Scan for the cell matching the given text and deliver its [x, y] coordinate at center. 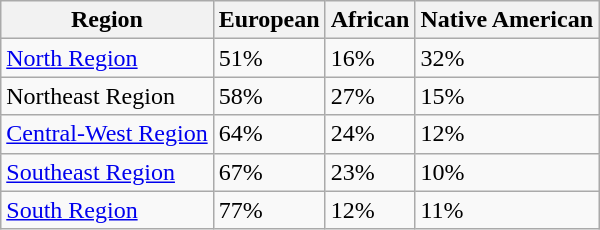
European [269, 20]
64% [269, 134]
51% [269, 58]
27% [370, 96]
10% [507, 172]
11% [507, 210]
58% [269, 96]
77% [269, 210]
South Region [107, 210]
15% [507, 96]
32% [507, 58]
23% [370, 172]
24% [370, 134]
Northeast Region [107, 96]
African [370, 20]
Central-West Region [107, 134]
67% [269, 172]
16% [370, 58]
North Region [107, 58]
Region [107, 20]
Southeast Region [107, 172]
Native American [507, 20]
